Detect which cell encompasses the target text, then output its [X, Y] center coordinate. 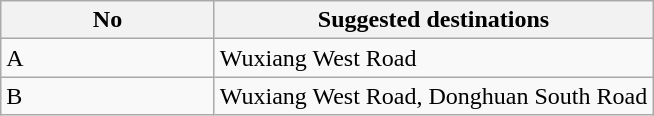
Suggested destinations [433, 20]
No [108, 20]
B [108, 96]
Wuxiang West Road, Donghuan South Road [433, 96]
Wuxiang West Road [433, 58]
A [108, 58]
